Scan for the cell matching the given text and deliver its (X, Y) coordinate at center. 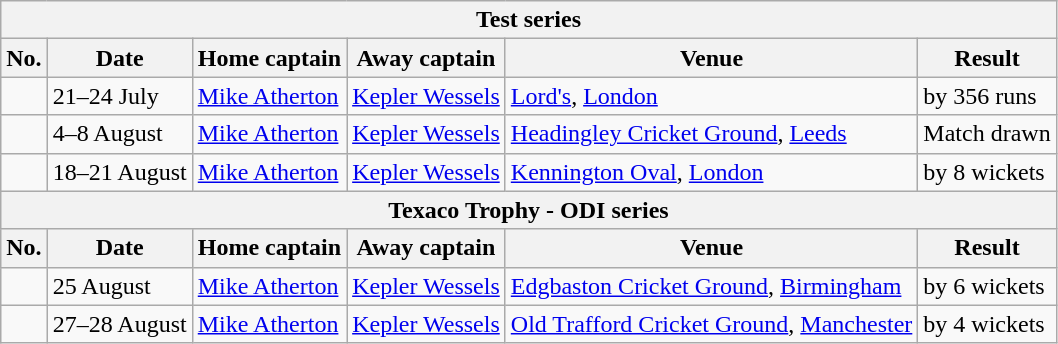
Edgbaston Cricket Ground, Birmingham (712, 286)
Test series (528, 20)
4–8 August (120, 134)
Headingley Cricket Ground, Leeds (712, 134)
by 8 wickets (987, 172)
Old Trafford Cricket Ground, Manchester (712, 324)
Kennington Oval, London (712, 172)
Lord's, London (712, 96)
18–21 August (120, 172)
by 4 wickets (987, 324)
by 6 wickets (987, 286)
21–24 July (120, 96)
by 356 runs (987, 96)
Match drawn (987, 134)
Texaco Trophy - ODI series (528, 210)
25 August (120, 286)
27–28 August (120, 324)
